Return [X, Y] of the center of cell containing provided text 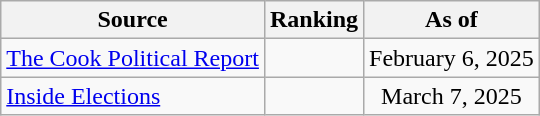
As of [452, 20]
March 7, 2025 [452, 96]
Inside Elections [133, 96]
The Cook Political Report [133, 58]
Ranking [314, 20]
February 6, 2025 [452, 58]
Source [133, 20]
